Locate the cell with the specified text and output its (X, Y) center coordinate. 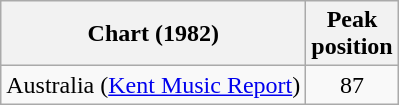
Chart (1982) (154, 34)
87 (352, 85)
Australia (Kent Music Report) (154, 85)
Peakposition (352, 34)
